Identify which cell holds the provided text, then report its (X, Y) central coordinate. 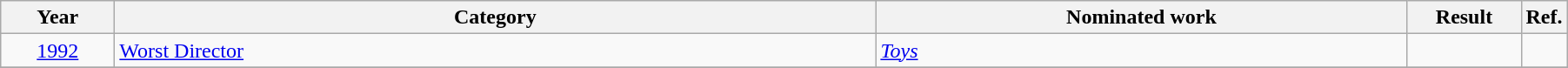
1992 (57, 51)
Nominated work (1141, 17)
Ref. (1545, 17)
Worst Director (496, 51)
Result (1465, 17)
Category (496, 17)
Toys (1141, 51)
Year (57, 17)
